Locate the cell with the specified text and output its [X, Y] center coordinate. 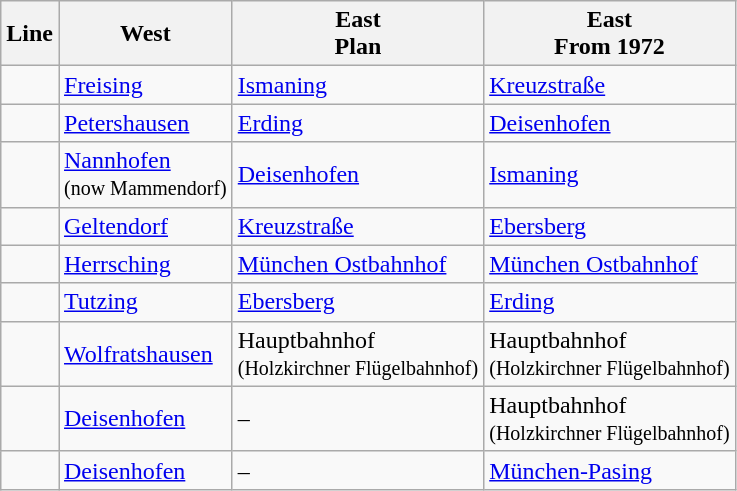
Line [30, 34]
EastFrom 1972 [610, 34]
West [145, 34]
Freising [145, 85]
EastPlan [358, 34]
Tutzing [145, 302]
Petershausen [145, 123]
Nannhofen(now Mammendorf) [145, 174]
Wolfratshausen [145, 354]
Geltendorf [145, 226]
Herrsching [145, 264]
München-Pasing [610, 470]
